Scan for the cell matching the given text and deliver its (X, Y) coordinate at center. 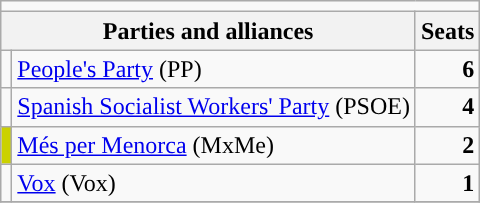
Seats (447, 31)
6 (447, 69)
Spanish Socialist Workers' Party (PSOE) (214, 107)
2 (447, 145)
People's Party (PP) (214, 69)
Vox (Vox) (214, 183)
Parties and alliances (208, 31)
Més per Menorca (MxMe) (214, 145)
4 (447, 107)
1 (447, 183)
